Detect which cell encompasses the target text, then output its [x, y] center coordinate. 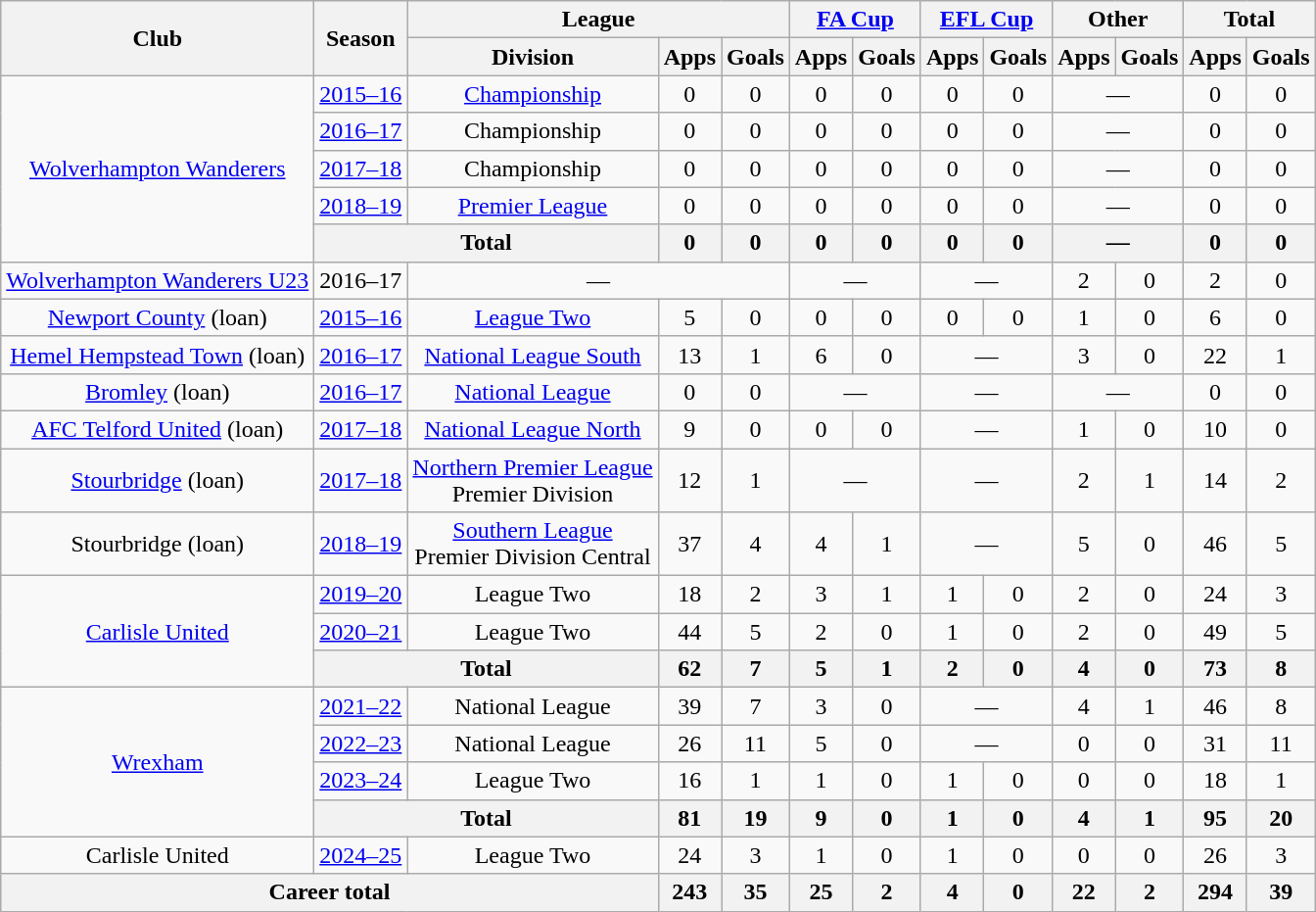
National League North [533, 429]
Wolverhampton Wanderers [158, 168]
35 [756, 892]
Other [1118, 20]
FA Cup [855, 20]
Northern Premier LeaguePremier Division [533, 480]
Club [158, 38]
Wolverhampton Wanderers U23 [158, 280]
44 [689, 632]
Career total [329, 892]
National League South [533, 355]
49 [1215, 632]
AFC Telford United (loan) [158, 429]
37 [689, 545]
Premier League [533, 206]
20 [1281, 818]
Division [533, 57]
2024–25 [360, 855]
95 [1215, 818]
10 [1215, 429]
2023–24 [360, 781]
14 [1215, 480]
Newport County (loan) [158, 317]
243 [689, 892]
16 [689, 781]
73 [1215, 669]
19 [756, 818]
2022–23 [360, 744]
Southern LeaguePremier Division Central [533, 545]
EFL Cup [986, 20]
Hemel Hempstead Town (loan) [158, 355]
League [598, 20]
12 [689, 480]
Season [360, 38]
2021–22 [360, 706]
2019–20 [360, 595]
Wrexham [158, 762]
31 [1215, 744]
2020–21 [360, 632]
81 [689, 818]
25 [821, 892]
Bromley (loan) [158, 392]
13 [689, 355]
62 [689, 669]
294 [1215, 892]
